Pinpoint the cell where the given text exists, returning its [x, y] midpoint coordinate. 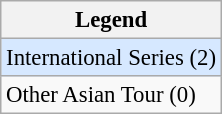
Legend [112, 20]
Other Asian Tour (0) [112, 95]
International Series (2) [112, 58]
